Return [X, Y] of the center of cell containing provided text 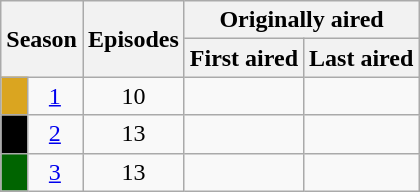
First aired [244, 58]
1 [54, 96]
2 [54, 134]
Episodes [133, 39]
Season [42, 39]
10 [133, 96]
Originally aired [302, 20]
3 [54, 172]
Last aired [362, 58]
